Determine the [X, Y] coordinate at the center of the cell enclosing the given text.  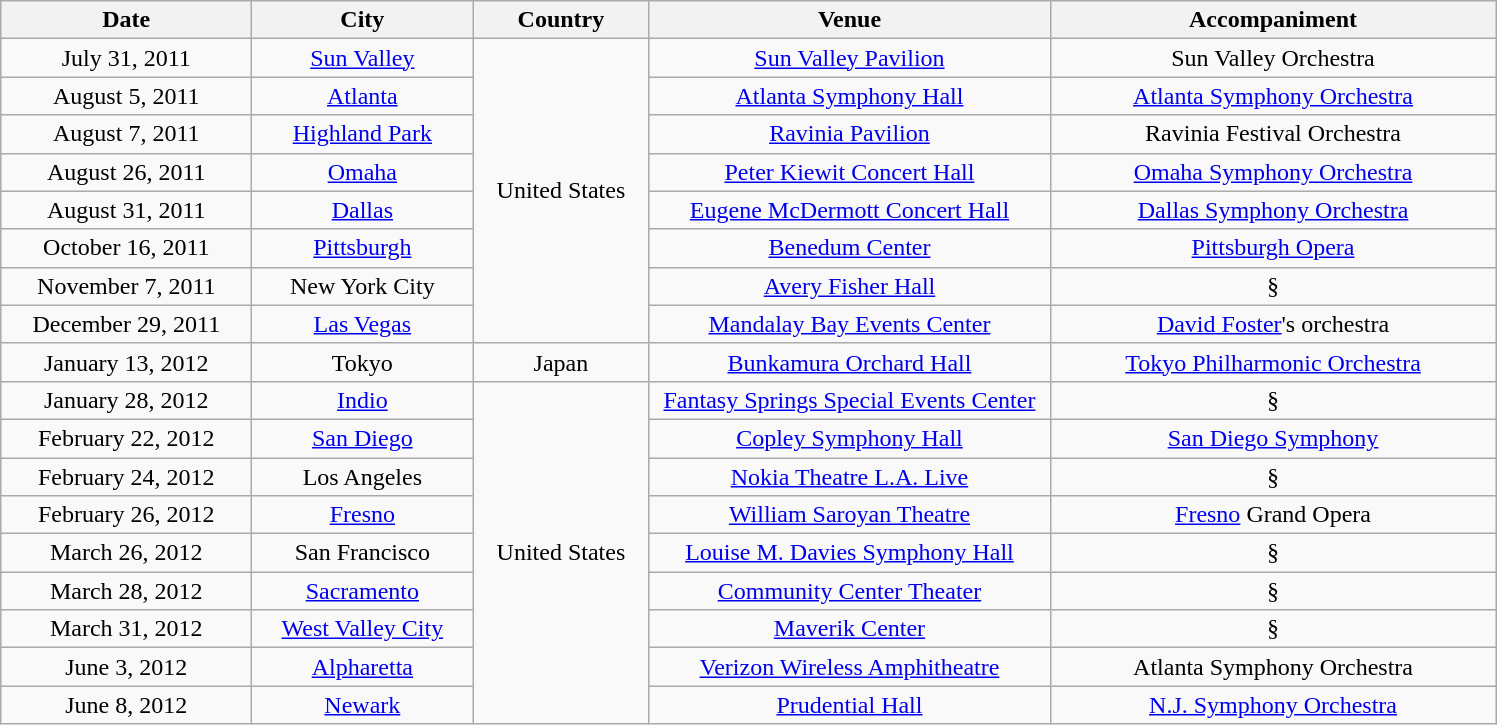
August 5, 2011 [126, 96]
Dallas Symphony Orchestra [1273, 210]
August 31, 2011 [126, 210]
Venue [850, 20]
Dallas [362, 210]
November 7, 2011 [126, 286]
Fresno Grand Opera [1273, 515]
March 28, 2012 [126, 591]
William Saroyan Theatre [850, 515]
San Francisco [362, 553]
Mandalay Bay Events Center [850, 324]
Tokyo [362, 362]
Highland Park [362, 134]
Avery Fisher Hall [850, 286]
Accompaniment [1273, 20]
Verizon Wireless Amphitheatre [850, 667]
Copley Symphony Hall [850, 438]
Benedum Center [850, 248]
January 28, 2012 [126, 400]
February 22, 2012 [126, 438]
Las Vegas [362, 324]
City [362, 20]
Pittsburgh Opera [1273, 248]
Peter Kiewit Concert Hall [850, 172]
Date [126, 20]
June 3, 2012 [126, 667]
March 26, 2012 [126, 553]
Atlanta Symphony Hall [850, 96]
Ravinia Pavilion [850, 134]
March 31, 2012 [126, 629]
Ravinia Festival Orchestra [1273, 134]
Los Angeles [362, 477]
West Valley City [362, 629]
August 7, 2011 [126, 134]
February 26, 2012 [126, 515]
Nokia Theatre L.A. Live [850, 477]
Omaha [362, 172]
Omaha Symphony Orchestra [1273, 172]
Community Center Theater [850, 591]
Sun Valley Pavilion [850, 58]
August 26, 2011 [126, 172]
December 29, 2011 [126, 324]
Sacramento [362, 591]
David Foster's orchestra [1273, 324]
Country [561, 20]
February 24, 2012 [126, 477]
Atlanta [362, 96]
Tokyo Philharmonic Orchestra [1273, 362]
Alpharetta [362, 667]
Newark [362, 705]
Sun Valley Orchestra [1273, 58]
San Diego Symphony [1273, 438]
New York City [362, 286]
Eugene McDermott Concert Hall [850, 210]
N.J. Symphony Orchestra [1273, 705]
January 13, 2012 [126, 362]
Louise M. Davies Symphony Hall [850, 553]
Sun Valley [362, 58]
June 8, 2012 [126, 705]
July 31, 2011 [126, 58]
October 16, 2011 [126, 248]
Japan [561, 362]
Pittsburgh [362, 248]
Bunkamura Orchard Hall [850, 362]
Fresno [362, 515]
San Diego [362, 438]
Indio [362, 400]
Prudential Hall [850, 705]
Maverik Center [850, 629]
Fantasy Springs Special Events Center [850, 400]
